Identify which cell holds the provided text, then report its [X, Y] central coordinate. 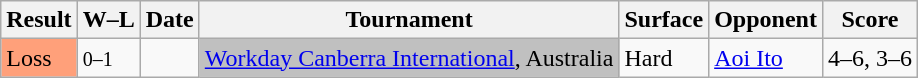
Date [170, 20]
Tournament [409, 20]
0–1 [108, 58]
4–6, 3–6 [870, 58]
Hard [664, 58]
Aoi Ito [766, 58]
Workday Canberra International, Australia [409, 58]
Score [870, 20]
W–L [108, 20]
Result [39, 20]
Loss [39, 58]
Surface [664, 20]
Opponent [766, 20]
